Capture the cell that displays the provided text and extract its [X, Y] central coordinate. 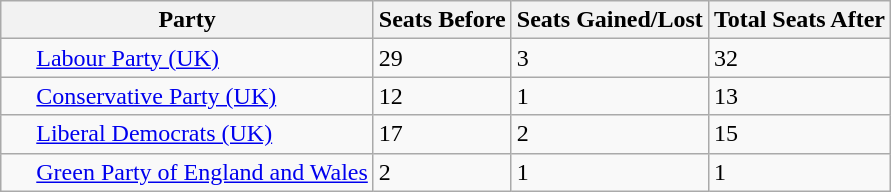
29 [442, 58]
Conservative Party (UK) [188, 96]
17 [442, 134]
15 [799, 134]
Labour Party (UK) [188, 58]
Liberal Democrats (UK) [188, 134]
3 [610, 58]
Party [188, 20]
Total Seats After [799, 20]
Seats Before [442, 20]
13 [799, 96]
Seats Gained/Lost [610, 20]
12 [442, 96]
32 [799, 58]
Green Party of England and Wales [188, 172]
